For the text-containing cell, return its midpoint in (X, Y) coordinate format. 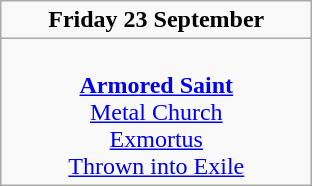
Armored Saint Metal Church Exmortus Thrown into Exile (156, 112)
Friday 23 September (156, 20)
